Determine the [X, Y] coordinate at the center of the cell enclosing the given text.  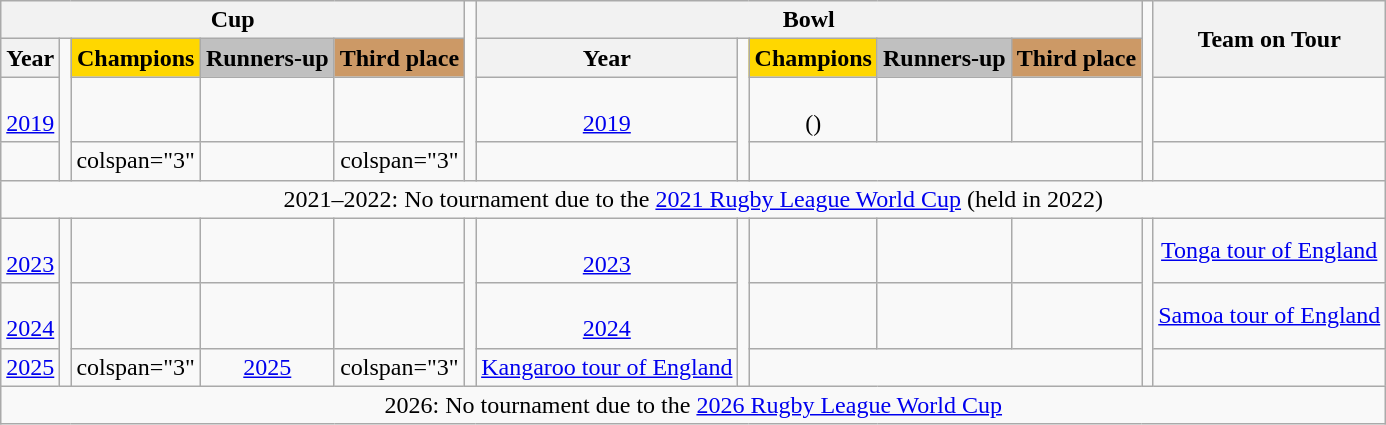
() [813, 110]
2026: No tournament due to the 2026 Rugby League World Cup [694, 405]
2021–2022: No tournament due to the 2021 Rugby League World Cup (held in 2022) [694, 199]
Samoa tour of England [1270, 316]
Kangaroo tour of England [607, 367]
Team on Tour [1270, 39]
Tonga tour of England [1270, 250]
Cup [233, 20]
Bowl [809, 20]
